Capture the cell that displays the provided text and extract its (x, y) central coordinate. 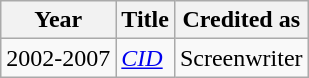
Credited as (241, 20)
2002-2007 (58, 58)
Year (58, 20)
Screenwriter (241, 58)
Title (146, 20)
CID (146, 58)
